Identify which cell holds the provided text, then report its (X, Y) central coordinate. 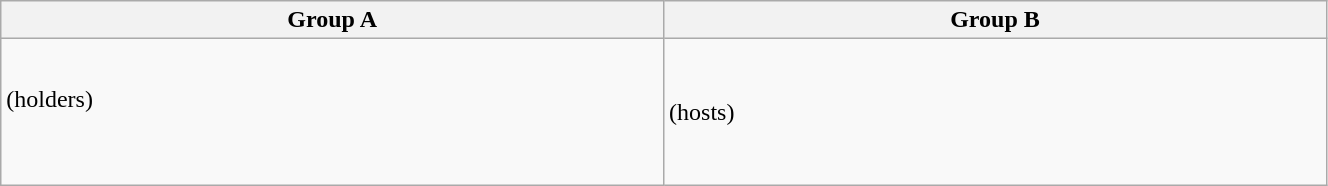
Group A (332, 20)
(holders) (332, 112)
(hosts) (996, 112)
Group B (996, 20)
